Provide the (X, Y) coordinate of the cell's center where the given text is located.  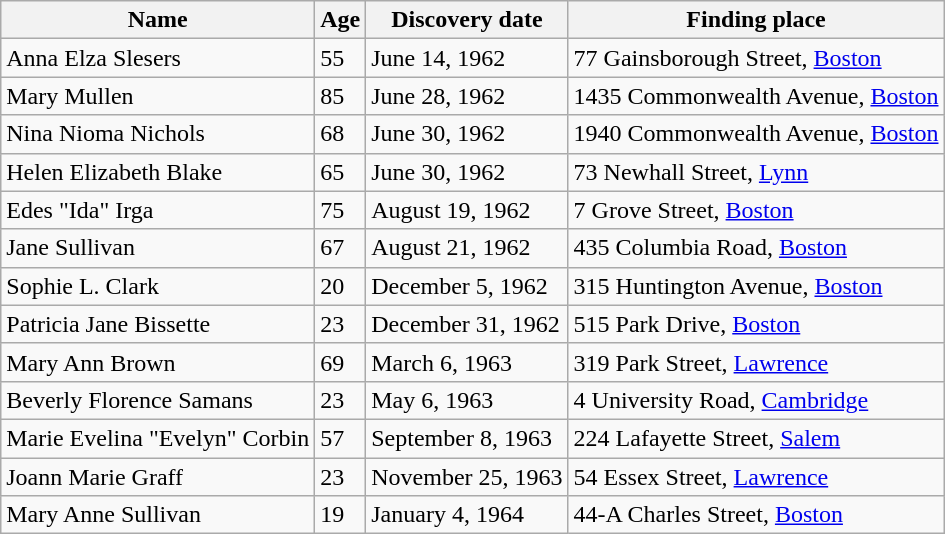
Discovery date (467, 20)
Joann Marie Graff (158, 477)
67 (340, 248)
85 (340, 96)
224 Lafayette Street, Salem (756, 438)
January 4, 1964 (467, 515)
Marie Evelina "Evelyn" Corbin (158, 438)
November 25, 1963 (467, 477)
Mary Mullen (158, 96)
73 Newhall Street, Lynn (756, 172)
December 5, 1962 (467, 286)
December 31, 1962 (467, 324)
68 (340, 134)
Jane Sullivan (158, 248)
44-A Charles Street, Boston (756, 515)
June 28, 1962 (467, 96)
4 University Road, Cambridge (756, 400)
Sophie L. Clark (158, 286)
Patricia Jane Bissette (158, 324)
May 6, 1963 (467, 400)
Name (158, 20)
Nina Nioma Nichols (158, 134)
315 Huntington Avenue, Boston (756, 286)
77 Gainsborough Street, Boston (756, 58)
Mary Anne Sullivan (158, 515)
69 (340, 362)
August 19, 1962 (467, 210)
435 Columbia Road, Boston (756, 248)
August 21, 1962 (467, 248)
1435 Commonwealth Avenue, Boston (756, 96)
55 (340, 58)
7 Grove Street, Boston (756, 210)
57 (340, 438)
June 14, 1962 (467, 58)
Finding place (756, 20)
20 (340, 286)
Anna Elza Slesers (158, 58)
319 Park Street, Lawrence (756, 362)
Age (340, 20)
75 (340, 210)
19 (340, 515)
Beverly Florence Samans (158, 400)
Edes "Ida" Irga (158, 210)
September 8, 1963 (467, 438)
March 6, 1963 (467, 362)
65 (340, 172)
515 Park Drive, Boston (756, 324)
54 Essex Street, Lawrence (756, 477)
Mary Ann Brown (158, 362)
1940 Commonwealth Avenue, Boston (756, 134)
Helen Elizabeth Blake (158, 172)
